For the text-containing cell, return its midpoint in (X, Y) coordinate format. 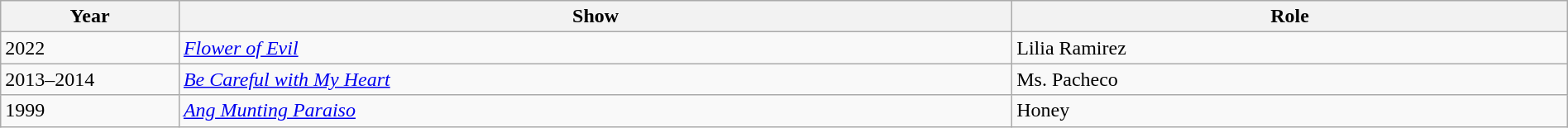
Flower of Evil (595, 48)
Ms. Pacheco (1290, 79)
Ang Munting Paraiso (595, 111)
Show (595, 17)
2022 (90, 48)
Lilia Ramirez (1290, 48)
Role (1290, 17)
1999 (90, 111)
Year (90, 17)
Be Careful with My Heart (595, 79)
Honey (1290, 111)
2013–2014 (90, 79)
